Pinpoint the cell where the given text exists, returning its [X, Y] midpoint coordinate. 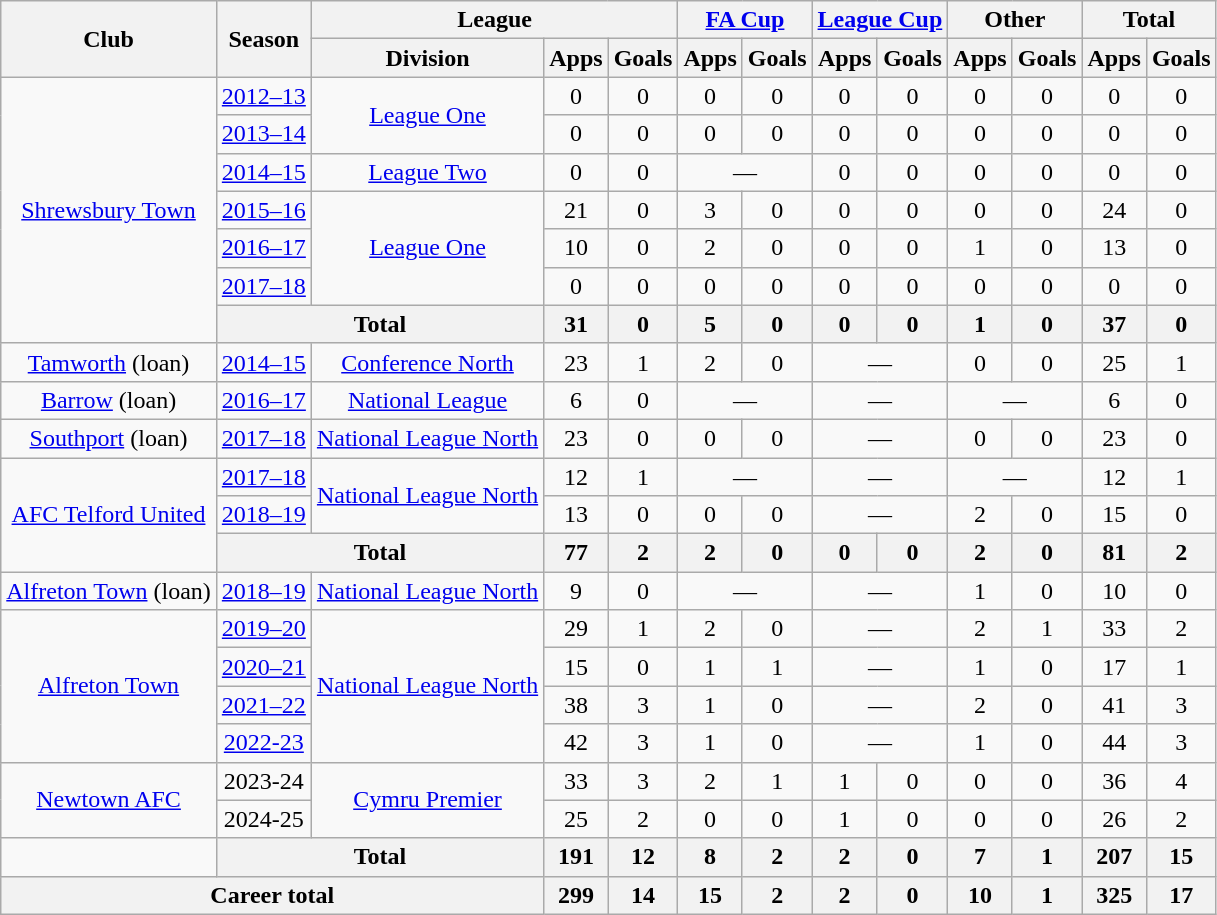
26 [1114, 819]
2021–22 [264, 705]
Southport (loan) [109, 438]
299 [576, 895]
2015–16 [264, 210]
4 [1181, 781]
Cymru Premier [427, 800]
League Two [427, 172]
24 [1114, 210]
Shrewsbury Town [109, 210]
League Cup [880, 20]
21 [576, 210]
2019–20 [264, 629]
42 [576, 743]
Alfreton Town [109, 686]
Alfreton Town (loan) [109, 591]
29 [576, 629]
Tamworth (loan) [109, 362]
77 [576, 553]
8 [710, 857]
AFC Telford United [109, 515]
37 [1114, 324]
31 [576, 324]
Career total [272, 895]
League [494, 20]
41 [1114, 705]
Club [109, 39]
FA Cup [745, 20]
2024-25 [264, 819]
Season [264, 39]
Other [1015, 20]
Newtown AFC [109, 800]
5 [710, 324]
44 [1114, 743]
2012–13 [264, 96]
207 [1114, 857]
Barrow (loan) [109, 400]
81 [1114, 553]
National League [427, 400]
2013–14 [264, 134]
Conference North [427, 362]
2020–21 [264, 667]
2022-23 [264, 743]
2023-24 [264, 781]
14 [643, 895]
Division [427, 58]
191 [576, 857]
36 [1114, 781]
7 [980, 857]
38 [576, 705]
325 [1114, 895]
9 [576, 591]
